Return (X, Y) of the center of cell containing provided text 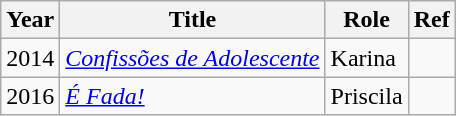
Year (30, 20)
É Fada! (192, 96)
Karina (366, 58)
Ref (432, 20)
Title (192, 20)
2014 (30, 58)
Confissões de Adolescente (192, 58)
Priscila (366, 96)
Role (366, 20)
2016 (30, 96)
